For the text-containing cell, return its midpoint in [X, Y] coordinate format. 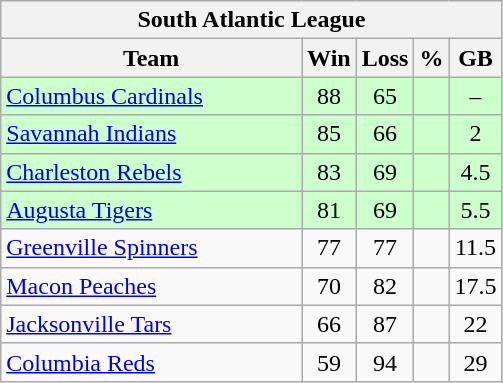
94 [385, 362]
29 [476, 362]
88 [330, 96]
Win [330, 58]
– [476, 96]
Charleston Rebels [152, 172]
Loss [385, 58]
83 [330, 172]
Augusta Tigers [152, 210]
Columbia Reds [152, 362]
70 [330, 286]
59 [330, 362]
Greenville Spinners [152, 248]
22 [476, 324]
Columbus Cardinals [152, 96]
2 [476, 134]
65 [385, 96]
81 [330, 210]
82 [385, 286]
% [432, 58]
5.5 [476, 210]
85 [330, 134]
87 [385, 324]
4.5 [476, 172]
Savannah Indians [152, 134]
Jacksonville Tars [152, 324]
South Atlantic League [252, 20]
17.5 [476, 286]
Team [152, 58]
Macon Peaches [152, 286]
GB [476, 58]
11.5 [476, 248]
